Return the (x, y) coordinate for the center point of the cell that contains the specified text.  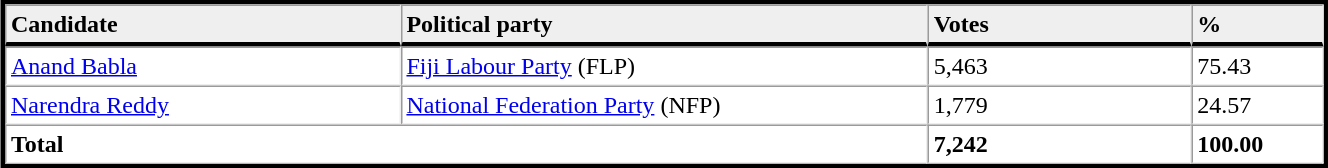
5,463 (1060, 66)
Candidate (202, 25)
Fiji Labour Party (FLP) (664, 66)
Total (466, 144)
Votes (1060, 25)
100.00 (1257, 144)
7,242 (1060, 144)
National Federation Party (NFP) (664, 106)
1,779 (1060, 106)
Anand Babla (202, 66)
24.57 (1257, 106)
Narendra Reddy (202, 106)
75.43 (1257, 66)
% (1257, 25)
Political party (664, 25)
